Search for the cell housing the specified text and yield its (x, y) center coordinate. 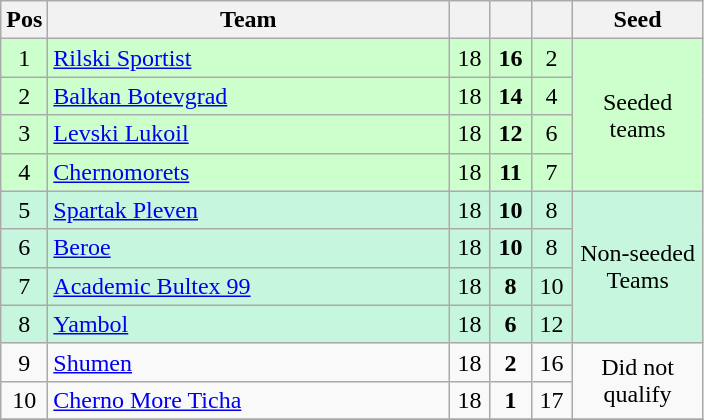
3 (24, 134)
Pos (24, 20)
Team (248, 20)
Rilski Sportist (248, 58)
Shumen (248, 362)
Yambol (248, 324)
Balkan Botevgrad (248, 96)
Non-seeded Teams (638, 267)
Levski Lukoil (248, 134)
Beroe (248, 248)
Cherno More Ticha (248, 400)
Academic Bultex 99 (248, 286)
17 (552, 400)
Chernomorets (248, 172)
Did not qualify (638, 381)
14 (510, 96)
Seeded teams (638, 115)
11 (510, 172)
Seed (638, 20)
5 (24, 210)
9 (24, 362)
Spartak Pleven (248, 210)
